Capture the cell that displays the provided text and extract its (X, Y) central coordinate. 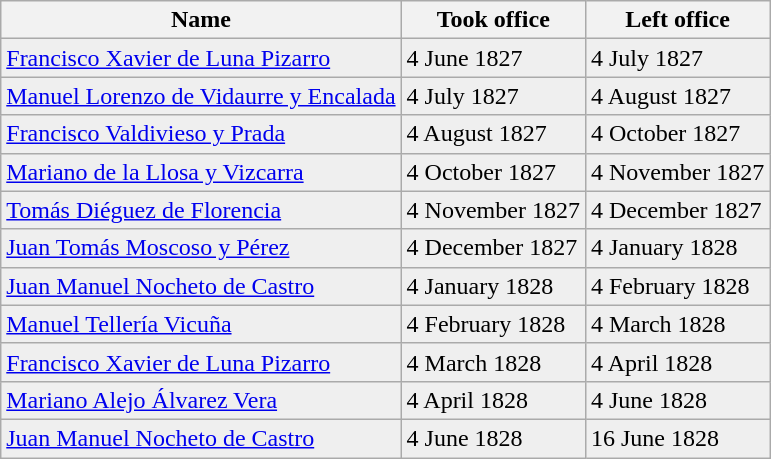
Manuel Tellería Vicuña (201, 324)
Juan Tomás Moscoso y Pérez (201, 248)
Name (201, 20)
Left office (677, 20)
16 June 1828 (677, 438)
Mariano de la Llosa y Vizcarra (201, 172)
Manuel Lorenzo de Vidaurre y Encalada (201, 96)
Mariano Alejo Álvarez Vera (201, 400)
4 June 1827 (493, 58)
Francisco Valdivieso y Prada (201, 134)
Tomás Diéguez de Florencia (201, 210)
Took office (493, 20)
